From the cell containing the given text, extract its center point as (x, y) coordinate. 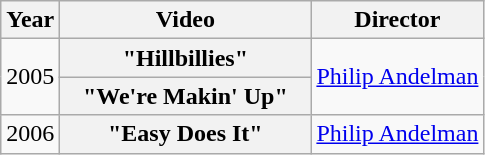
Video (186, 20)
"We're Makin' Up" (186, 96)
Year (30, 20)
"Easy Does It" (186, 134)
2006 (30, 134)
"Hillbillies" (186, 58)
2005 (30, 77)
Director (398, 20)
